Determine the (X, Y) coordinate at the center of the cell enclosing the given text.  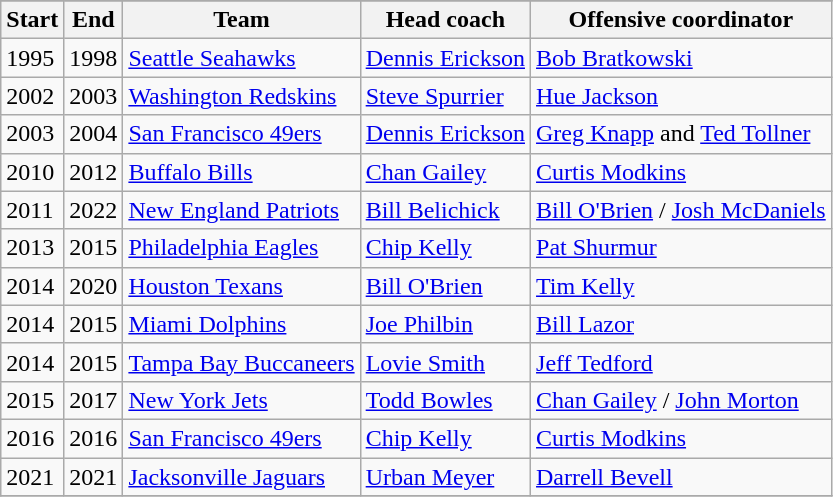
Buffalo Bills (242, 172)
Urban Meyer (445, 477)
Jeff Tedford (682, 362)
Hue Jackson (682, 96)
Washington Redskins (242, 96)
Bob Bratkowski (682, 58)
1995 (32, 58)
2010 (32, 172)
Philadelphia Eagles (242, 248)
2022 (94, 210)
Todd Bowles (445, 400)
Bill Lazor (682, 324)
1998 (94, 58)
Team (242, 20)
2011 (32, 210)
2017 (94, 400)
Miami Dolphins (242, 324)
Offensive coordinator (682, 20)
Bill Belichick (445, 210)
Darrell Bevell (682, 477)
Head coach (445, 20)
2012 (94, 172)
2002 (32, 96)
Lovie Smith (445, 362)
Tampa Bay Buccaneers (242, 362)
Greg Knapp and Ted Tollner (682, 134)
Seattle Seahawks (242, 58)
Steve Spurrier (445, 96)
Bill O'Brien / Josh McDaniels (682, 210)
Start (32, 20)
2004 (94, 134)
Tim Kelly (682, 286)
Houston Texans (242, 286)
New York Jets (242, 400)
Chan Gailey / John Morton (682, 400)
2013 (32, 248)
Bill O'Brien (445, 286)
Jacksonville Jaguars (242, 477)
New England Patriots (242, 210)
Chan Gailey (445, 172)
Pat Shurmur (682, 248)
Joe Philbin (445, 324)
2020 (94, 286)
End (94, 20)
